Find where the given text appears and provide that cell's center as (X, Y) coordinate. 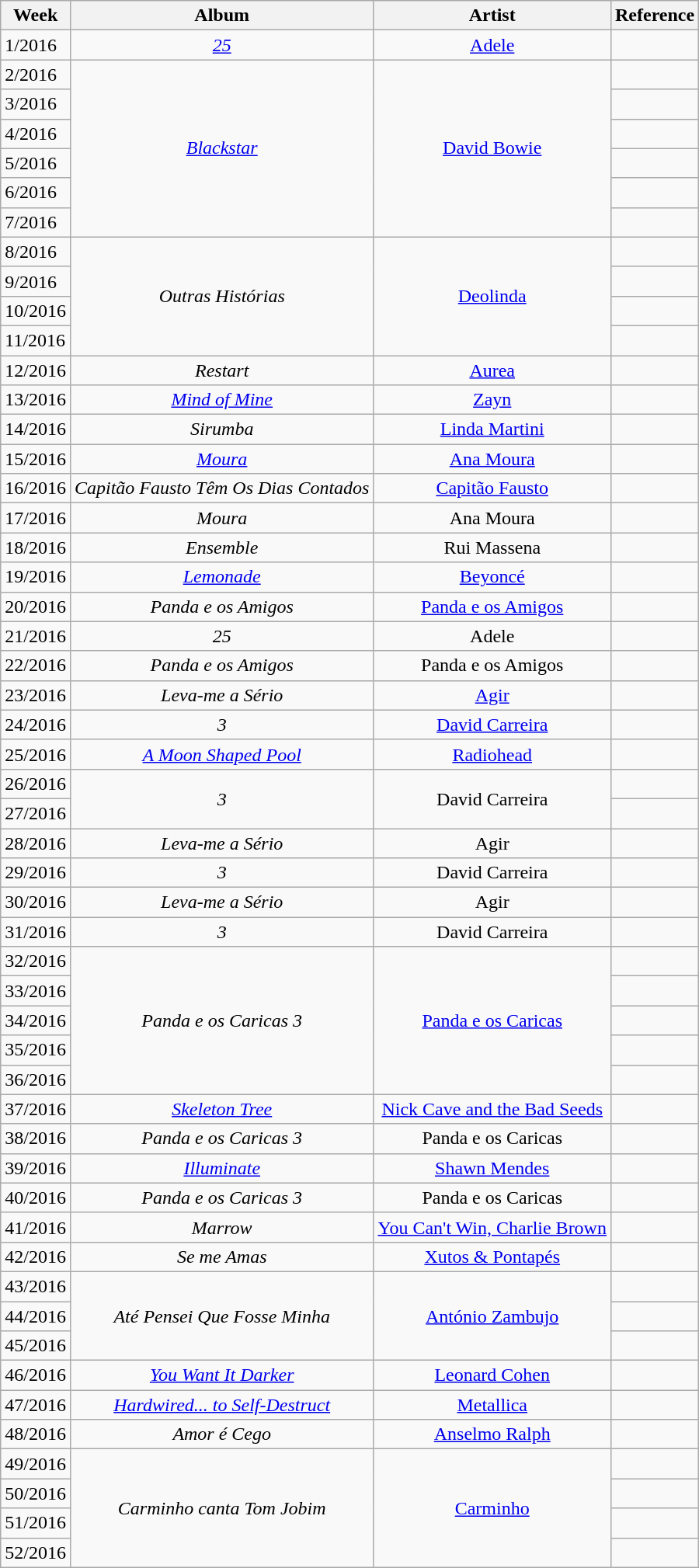
Beyoncé (492, 577)
Blackstar (221, 148)
Illuminate (221, 1168)
10/2016 (36, 311)
27/2016 (36, 813)
32/2016 (36, 961)
13/2016 (36, 400)
50/2016 (36, 1493)
Ensemble (221, 548)
21/2016 (36, 636)
Reference (654, 16)
Se me Amas (221, 1257)
Lemonade (221, 577)
29/2016 (36, 873)
22/2016 (36, 666)
Linda Martini (492, 429)
18/2016 (36, 548)
Nick Cave and the Bad Seeds (492, 1109)
Restart (221, 370)
24/2016 (36, 725)
Capitão Fausto (492, 488)
Capitão Fausto Têm Os Dias Contados (221, 488)
Artist (492, 16)
46/2016 (36, 1375)
6/2016 (36, 193)
Marrow (221, 1227)
43/2016 (36, 1286)
Album (221, 16)
20/2016 (36, 607)
34/2016 (36, 1020)
41/2016 (36, 1227)
37/2016 (36, 1109)
Até Pensei Que Fosse Minha (221, 1316)
David Bowie (492, 148)
Sirumba (221, 429)
You Can't Win, Charlie Brown (492, 1227)
11/2016 (36, 340)
1/2016 (36, 45)
5/2016 (36, 163)
17/2016 (36, 518)
9/2016 (36, 281)
15/2016 (36, 459)
16/2016 (36, 488)
14/2016 (36, 429)
47/2016 (36, 1405)
Metallica (492, 1405)
3/2016 (36, 104)
28/2016 (36, 843)
35/2016 (36, 1050)
Hardwired... to Self-Destruct (221, 1405)
8/2016 (36, 252)
Leonard Cohen (492, 1375)
51/2016 (36, 1523)
Amor é Cego (221, 1434)
Carminho (492, 1508)
25/2016 (36, 754)
Aurea (492, 370)
4/2016 (36, 134)
31/2016 (36, 932)
Zayn (492, 400)
7/2016 (36, 222)
36/2016 (36, 1080)
38/2016 (36, 1139)
Skeleton Tree (221, 1109)
Rui Massena (492, 548)
Mind of Mine (221, 400)
33/2016 (36, 991)
19/2016 (36, 577)
26/2016 (36, 784)
Anselmo Ralph (492, 1434)
48/2016 (36, 1434)
39/2016 (36, 1168)
2/2016 (36, 75)
Carminho canta Tom Jobim (221, 1508)
42/2016 (36, 1257)
Outras Histórias (221, 296)
40/2016 (36, 1198)
44/2016 (36, 1316)
You Want It Darker (221, 1375)
Shawn Mendes (492, 1168)
A Moon Shaped Pool (221, 754)
45/2016 (36, 1346)
Radiohead (492, 754)
30/2016 (36, 902)
49/2016 (36, 1464)
António Zambujo (492, 1316)
12/2016 (36, 370)
Xutos & Pontapés (492, 1257)
Week (36, 16)
52/2016 (36, 1552)
23/2016 (36, 695)
Deolinda (492, 296)
